Return (X, Y) of the center of cell containing provided text 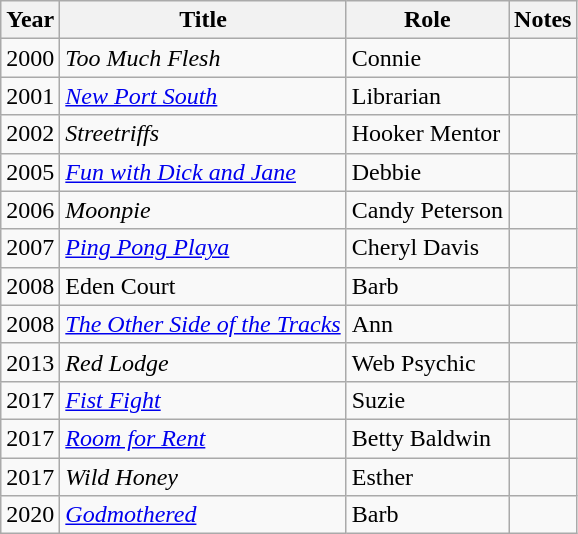
Candy Peterson (427, 210)
Title (203, 20)
New Port South (203, 96)
Too Much Flesh (203, 58)
Year (30, 20)
Role (427, 20)
Librarian (427, 96)
Web Psychic (427, 362)
Fist Fight (203, 400)
2002 (30, 134)
Hooker Mentor (427, 134)
2013 (30, 362)
Ann (427, 324)
Debbie (427, 172)
Moonpie (203, 210)
2020 (30, 515)
Esther (427, 477)
Notes (543, 20)
Suzie (427, 400)
Ping Pong Playa (203, 248)
The Other Side of the Tracks (203, 324)
2007 (30, 248)
2001 (30, 96)
Room for Rent (203, 438)
Cheryl Davis (427, 248)
2000 (30, 58)
Fun with Dick and Jane (203, 172)
Streetriffs (203, 134)
Red Lodge (203, 362)
Betty Baldwin (427, 438)
2005 (30, 172)
Eden Court (203, 286)
Wild Honey (203, 477)
Godmothered (203, 515)
2006 (30, 210)
Connie (427, 58)
